From the cell containing the given text, extract its center point as (x, y) coordinate. 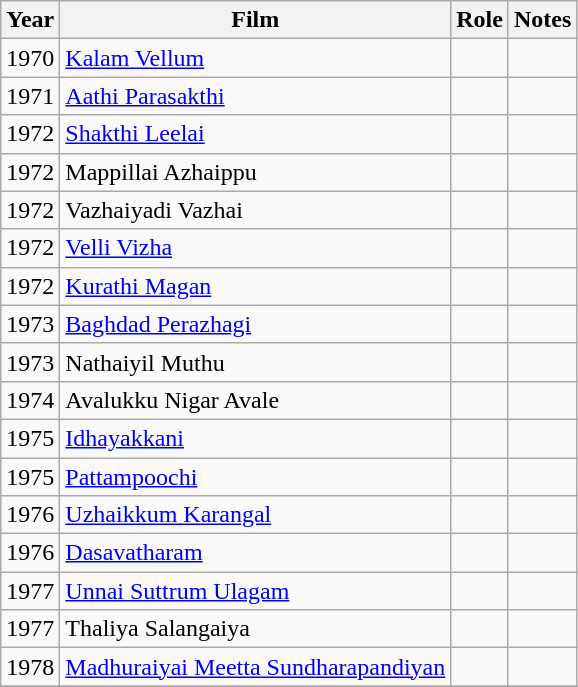
Pattampoochi (256, 477)
Kurathi Magan (256, 286)
Role (480, 20)
Baghdad Perazhagi (256, 324)
Notes (542, 20)
Thaliya Salangaiya (256, 629)
1970 (30, 58)
Dasavatharam (256, 553)
Unnai Suttrum Ulagam (256, 591)
Vazhaiyadi Vazhai (256, 210)
Mappillai Azhaippu (256, 172)
Aathi Parasakthi (256, 96)
1971 (30, 96)
Shakthi Leelai (256, 134)
1974 (30, 400)
Uzhaikkum Karangal (256, 515)
Year (30, 20)
Madhuraiyai Meetta Sundharapandiyan (256, 667)
1978 (30, 667)
Film (256, 20)
Velli Vizha (256, 248)
Kalam Vellum (256, 58)
Nathaiyil Muthu (256, 362)
Avalukku Nigar Avale (256, 400)
Idhayakkani (256, 438)
